Search for the cell housing the specified text and yield its (X, Y) center coordinate. 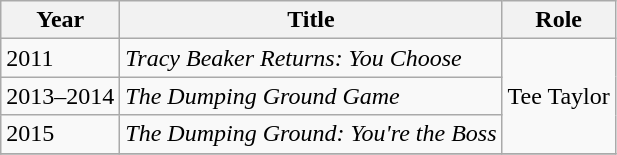
Title (311, 20)
The Dumping Ground Game (311, 96)
The Dumping Ground: You're the Boss (311, 134)
Year (60, 20)
Tracy Beaker Returns: You Choose (311, 58)
2011 (60, 58)
2015 (60, 134)
Role (558, 20)
Tee Taylor (558, 96)
2013–2014 (60, 96)
